From the cell containing the given text, extract its center point as (x, y) coordinate. 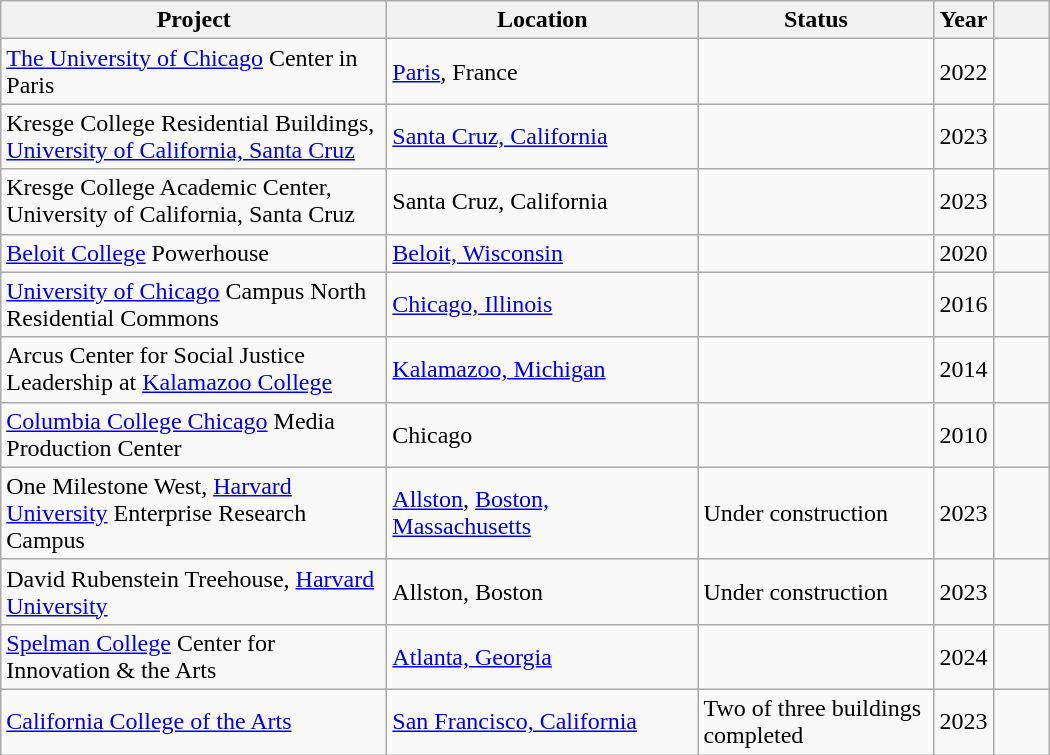
Allston, Boston, Massachusetts (542, 513)
2016 (964, 304)
Spelman College Center for Innovation & the Arts (194, 656)
Kresge College Academic Center, University of California, Santa Cruz (194, 202)
Two of three buildings completed (816, 722)
Paris, France (542, 72)
2014 (964, 370)
San Francisco, California (542, 722)
University of Chicago Campus North Residential Commons (194, 304)
Chicago (542, 434)
2020 (964, 253)
Kalamazoo, Michigan (542, 370)
Beloit College Powerhouse (194, 253)
Columbia College Chicago Media Production Center (194, 434)
Arcus Center for Social Justice Leadership at Kalamazoo College (194, 370)
Status (816, 20)
Chicago, Illinois (542, 304)
Location (542, 20)
2022 (964, 72)
Year (964, 20)
2010 (964, 434)
David Rubenstein Treehouse, Harvard University (194, 592)
Atlanta, Georgia (542, 656)
One Milestone West, Harvard University Enterprise Research Campus (194, 513)
2024 (964, 656)
Allston, Boston (542, 592)
Project (194, 20)
Beloit, Wisconsin (542, 253)
California College of the Arts (194, 722)
The University of Chicago Center in Paris (194, 72)
Kresge College Residential Buildings, University of California, Santa Cruz (194, 136)
